Return (X, Y) of the center of cell containing provided text 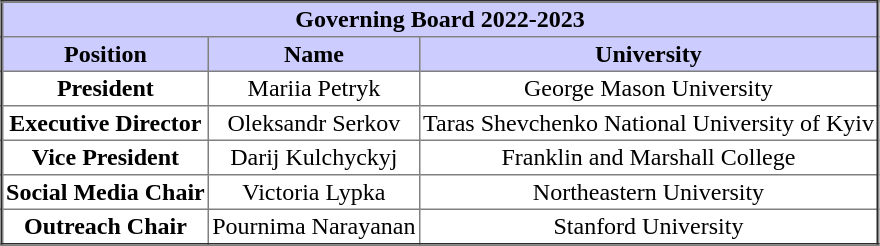
Name (314, 54)
Mariia Petryk (314, 88)
Oleksandr Serkov (314, 123)
Stanford University (648, 226)
Outreach Chair (106, 226)
Vice President (106, 157)
Franklin and Marshall College (648, 157)
Governing Board 2022-2023 (440, 20)
Victoria Lypka (314, 192)
Executive Director (106, 123)
Position (106, 54)
Taras Shevchenko National University of Kyiv (648, 123)
University (648, 54)
President (106, 88)
Northeastern University (648, 192)
Pournima Narayanan (314, 226)
George Mason University (648, 88)
Darij Kulchyckyj (314, 157)
Social Media Chair (106, 192)
